Determine the (X, Y) coordinate at the center of the cell enclosing the given text.  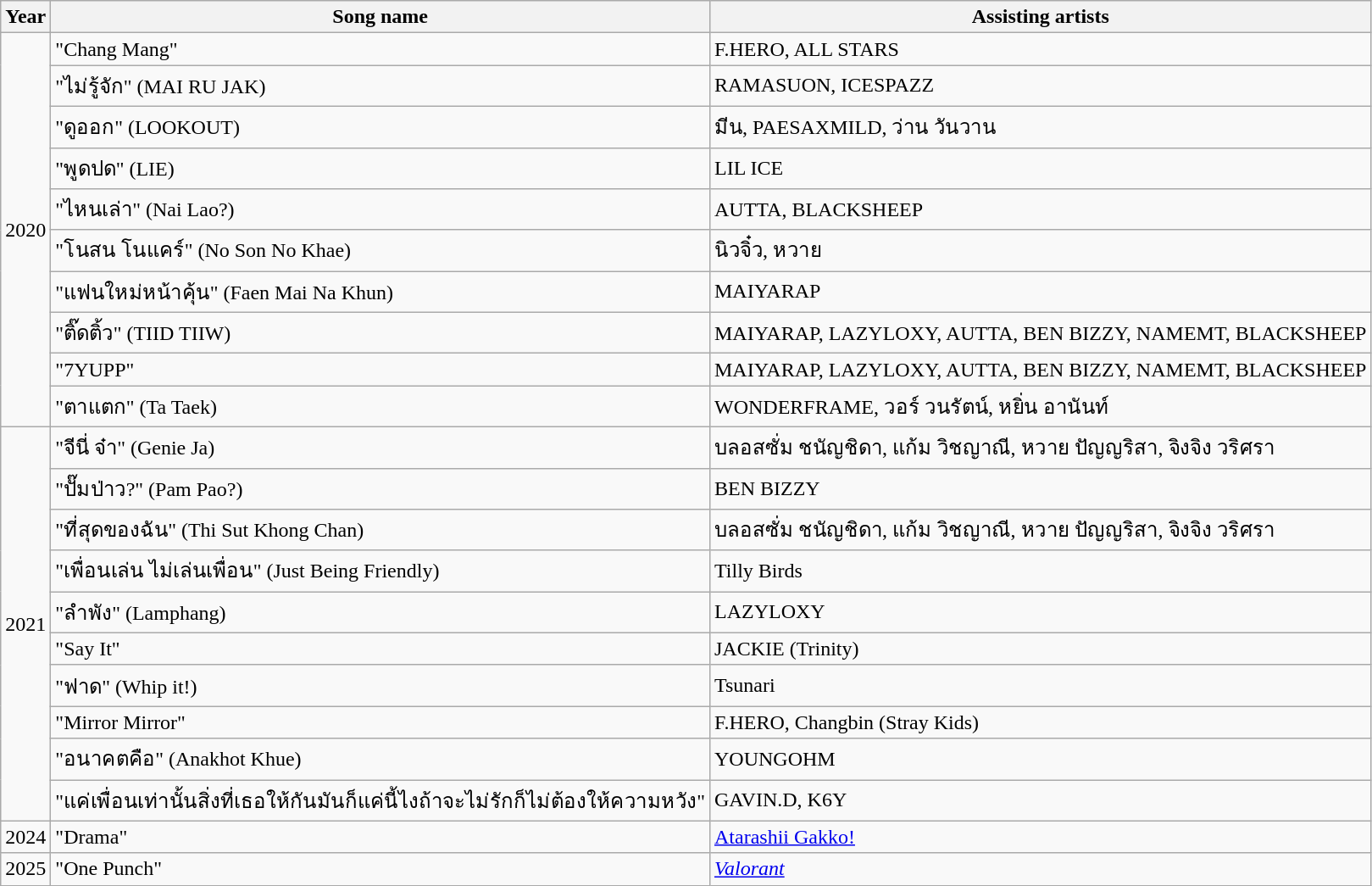
Tsunari (1041, 685)
GAVIN.D, K6Y (1041, 800)
"7YUPP" (380, 370)
YOUNGOHM (1041, 760)
"One Punch" (380, 869)
"พูดปด" (LIE) (380, 168)
"Drama" (380, 837)
Assisting artists (1041, 17)
Valorant (1041, 869)
LAZYLOXY (1041, 612)
"อนาคตคือ" (Anakhot Khue) (380, 760)
"เพื่อนเล่น ไม่เล่นเพื่อน" (Just Being Friendly) (380, 571)
Tilly Birds (1041, 571)
"ที่สุดของฉัน" (Thi Sut Khong Chan) (380, 531)
"ดูออก" (LOOKOUT) (380, 127)
2025 (25, 869)
MAIYARAP (1041, 292)
LIL ICE (1041, 168)
"ฟาด" (Whip it!) (380, 685)
WONDERFRAME, วอร์ วนรัตน์, หยิ่น อานันท์ (1041, 407)
"จีนี่ จ๋า" (Genie Ja) (380, 448)
Atarashii Gakko! (1041, 837)
JACKIE (Trinity) (1041, 649)
"ตาแตก" (Ta Taek) (380, 407)
มีน, PAESAXMILD, ว่าน วันวาน (1041, 127)
"แฟนใหม่หน้าคุ้น" (Faen Mai Na Khun) (380, 292)
RAMASUON, ICESPAZZ (1041, 86)
2024 (25, 837)
"โนสน โนแคร์" (No Son No Khae) (380, 251)
"Say It" (380, 649)
"ลำพัง" (Lamphang) (380, 612)
"ไหนเล่า" (Nai Lao?) (380, 210)
AUTTA, BLACKSHEEP (1041, 210)
Year (25, 17)
นิวจิ๋ว, หวาย (1041, 251)
2021 (25, 624)
F.HERO, Changbin (Stray Kids) (1041, 722)
"Chang Mang" (380, 49)
2020 (25, 231)
Song name (380, 17)
"แค่เพื่อนเท่านั้นสิ่งที่เธอให้กันมันก็แค่นี้ไงถ้าจะไม่รักก็ไม่ต้องให้ความหวัง" (380, 800)
"ไม่รู้จัก" (MAI RU JAK) (380, 86)
"ติ๊ดติ้ว" (TIID TIIW) (380, 332)
BEN BIZZY (1041, 488)
F.HERO, ALL STARS (1041, 49)
"Mirror Mirror" (380, 722)
"ปั๊มป่าว?" (Pam Pao?) (380, 488)
